Identify which cell holds the provided text, then report its [x, y] central coordinate. 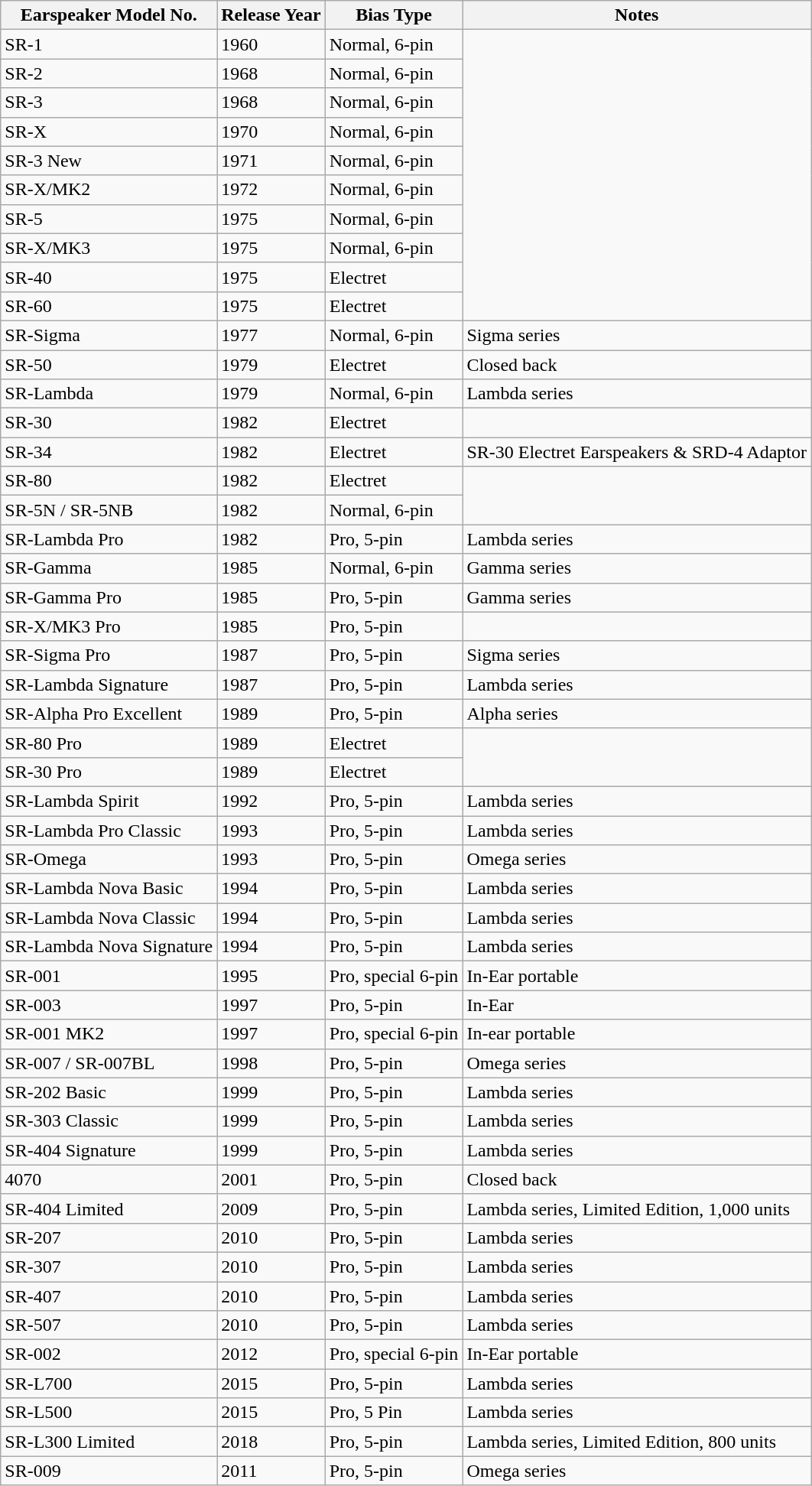
SR-40 [109, 277]
1972 [271, 190]
SR-404 Signature [109, 1150]
SR-001 MK2 [109, 1034]
2011 [271, 1471]
SR-2 [109, 73]
SR-Sigma Pro [109, 655]
SR-3 [109, 102]
2001 [271, 1179]
SR-407 [109, 1296]
1977 [271, 335]
SR-30 [109, 423]
SR-009 [109, 1471]
SR-Lambda Pro Classic [109, 830]
SR-202 Basic [109, 1092]
SR-1 [109, 44]
2009 [271, 1208]
SR-60 [109, 306]
SR-003 [109, 1005]
SR-207 [109, 1237]
1995 [271, 976]
SR-002 [109, 1354]
Notes [637, 15]
In-Ear [637, 1005]
SR-Omega [109, 860]
Lambda series, Limited Edition, 800 units [637, 1442]
Pro, 5 Pin [394, 1413]
SR-Sigma [109, 335]
1970 [271, 132]
SR-001 [109, 976]
1960 [271, 44]
SR-L700 [109, 1384]
SR-80 [109, 481]
SR-007 / SR-007BL [109, 1063]
SR-Alpha Pro Excellent [109, 714]
SR-L300 Limited [109, 1442]
SR-X [109, 132]
Bias Type [394, 15]
SR-Lambda Spirit [109, 801]
SR-Lambda Signature [109, 684]
SR-X/MK2 [109, 190]
SR-Gamma Pro [109, 597]
SR-3 New [109, 161]
SR-Lambda Nova Basic [109, 889]
2018 [271, 1442]
1992 [271, 801]
Earspeaker Model No. [109, 15]
SR-5N / SR-5NB [109, 510]
SR-L500 [109, 1413]
SR-5 [109, 219]
SR-34 [109, 452]
SR-Gamma [109, 568]
SR-30 Pro [109, 772]
2012 [271, 1354]
SR-Lambda [109, 394]
SR-Lambda Nova Classic [109, 918]
SR-Lambda Nova Signature [109, 947]
SR-50 [109, 365]
Lambda series, Limited Edition, 1,000 units [637, 1208]
SR-404 Limited [109, 1208]
SR-507 [109, 1325]
SR-303 Classic [109, 1121]
Alpha series [637, 714]
SR-80 Pro [109, 743]
SR-X/MK3 [109, 248]
1998 [271, 1063]
SR-307 [109, 1267]
4070 [109, 1179]
SR-X/MK3 Pro [109, 626]
In-ear portable [637, 1034]
Release Year [271, 15]
1971 [271, 161]
SR-30 Electret Earspeakers & SRD-4 Adaptor [637, 452]
SR-Lambda Pro [109, 539]
